From the cell containing the given text, extract its center point as (X, Y) coordinate. 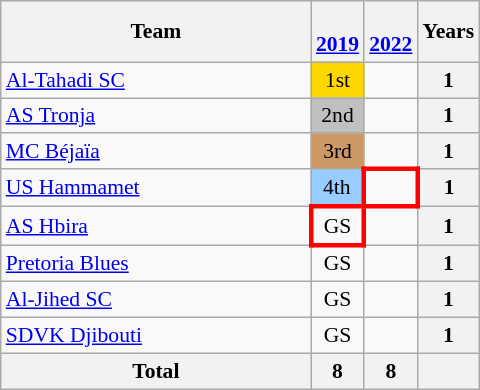
US Hammamet (156, 188)
Pretoria Blues (156, 264)
Years (448, 32)
1st (338, 80)
Team (156, 32)
SDVK Djibouti (156, 336)
MC Béjaïa (156, 152)
2019 (338, 32)
AS Tronja (156, 116)
Al-Tahadi SC (156, 80)
AS Hbira (156, 226)
Total (156, 371)
2022 (390, 32)
4th (338, 188)
3rd (338, 152)
2nd (338, 116)
Al-Jihed SC (156, 300)
